From the cell containing the given text, extract its center point as (x, y) coordinate. 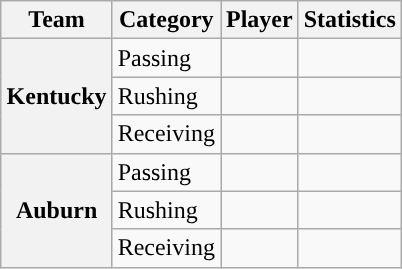
Kentucky (56, 96)
Category (166, 20)
Player (259, 20)
Auburn (56, 210)
Team (56, 20)
Statistics (350, 20)
